Determine the [x, y] coordinate at the center of the cell enclosing the given text.  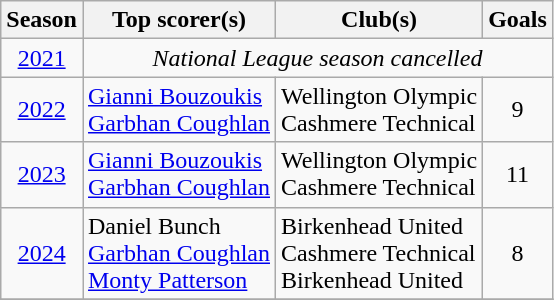
2022 [42, 110]
Birkenhead UnitedCashmere TechnicalBirkenhead United [380, 253]
Club(s) [380, 20]
11 [518, 174]
Season [42, 20]
2021 [42, 58]
Goals [518, 20]
2023 [42, 174]
Top scorer(s) [178, 20]
Daniel Bunch Garbhan Coughlan Monty Patterson [178, 253]
2024 [42, 253]
8 [518, 253]
National League season cancelled [317, 58]
9 [518, 110]
